From the cell containing the given text, extract its center point as [X, Y] coordinate. 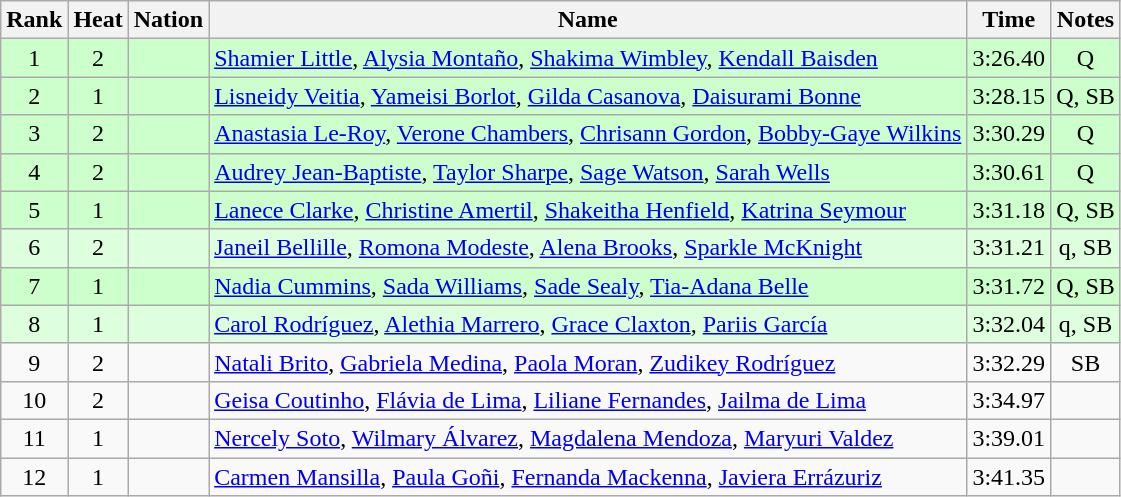
3 [34, 134]
Notes [1086, 20]
11 [34, 438]
3:30.29 [1009, 134]
Anastasia Le-Roy, Verone Chambers, Chrisann Gordon, Bobby-Gaye Wilkins [588, 134]
7 [34, 286]
3:41.35 [1009, 477]
Natali Brito, Gabriela Medina, Paola Moran, Zudikey Rodríguez [588, 362]
Carmen Mansilla, Paula Goñi, Fernanda Mackenna, Javiera Errázuriz [588, 477]
Shamier Little, Alysia Montaño, Shakima Wimbley, Kendall Baisden [588, 58]
3:28.15 [1009, 96]
3:31.18 [1009, 210]
6 [34, 248]
Lisneidy Veitia, Yameisi Borlot, Gilda Casanova, Daisurami Bonne [588, 96]
Nercely Soto, Wilmary Álvarez, Magdalena Mendoza, Maryuri Valdez [588, 438]
3:39.01 [1009, 438]
Nadia Cummins, Sada Williams, Sade Sealy, Tia-Adana Belle [588, 286]
3:32.04 [1009, 324]
10 [34, 400]
4 [34, 172]
3:31.21 [1009, 248]
3:30.61 [1009, 172]
5 [34, 210]
Janeil Bellille, Romona Modeste, Alena Brooks, Sparkle McKnight [588, 248]
Geisa Coutinho, Flávia de Lima, Liliane Fernandes, Jailma de Lima [588, 400]
Nation [168, 20]
3:32.29 [1009, 362]
Rank [34, 20]
3:31.72 [1009, 286]
12 [34, 477]
Carol Rodríguez, Alethia Marrero, Grace Claxton, Pariis García [588, 324]
9 [34, 362]
Heat [98, 20]
Lanece Clarke, Christine Amertil, Shakeitha Henfield, Katrina Seymour [588, 210]
Name [588, 20]
3:26.40 [1009, 58]
Audrey Jean-Baptiste, Taylor Sharpe, Sage Watson, Sarah Wells [588, 172]
3:34.97 [1009, 400]
8 [34, 324]
Time [1009, 20]
SB [1086, 362]
